For the text-containing cell, return its midpoint in [X, Y] coordinate format. 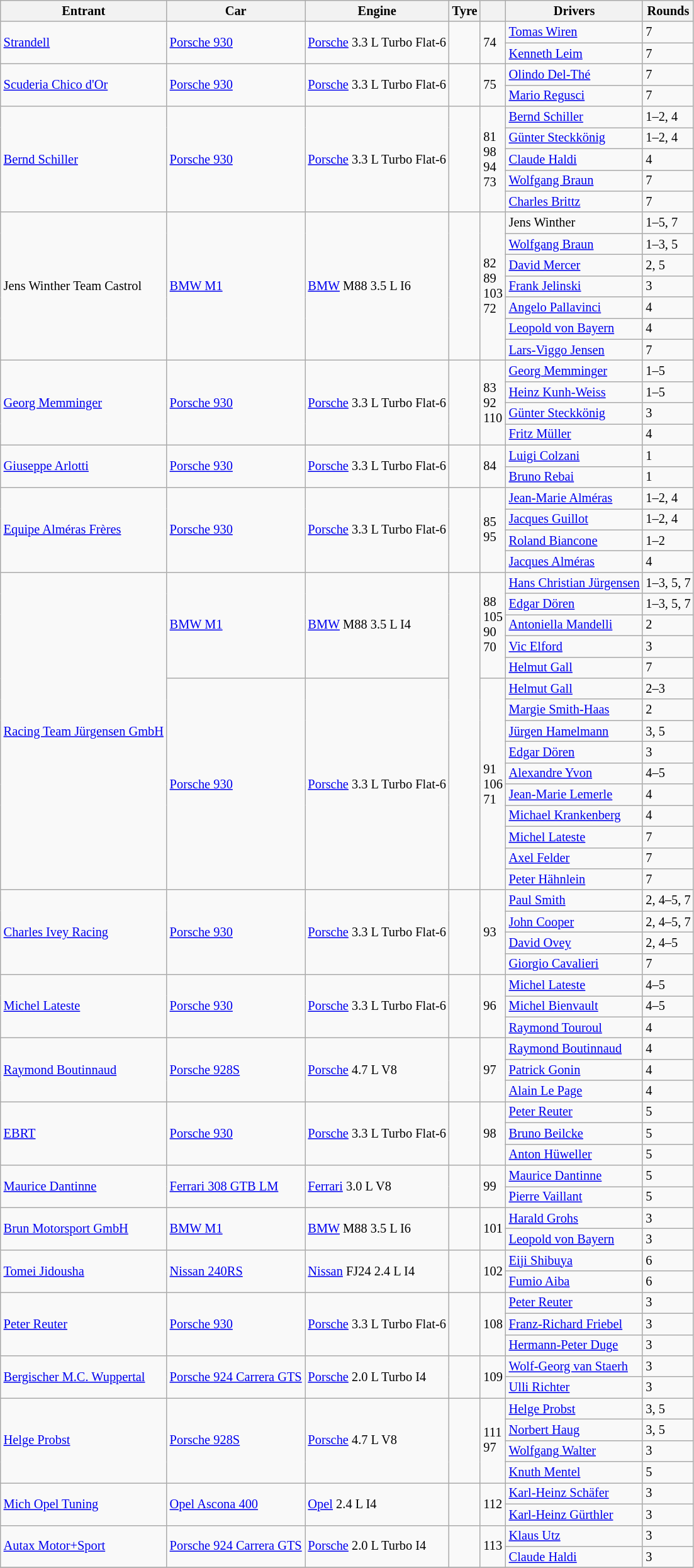
Vic Elford [574, 646]
Racing Team Jürgensen GmbH [84, 731]
1–2 [668, 540]
1–3, 5 [668, 244]
1–5, 7 [668, 223]
109 [493, 1377]
Giorgio Cavalieri [574, 964]
Karl-Heinz Schäfer [574, 1493]
Michel Bienvault [574, 1006]
108 [493, 1324]
Roland Biancone [574, 540]
Jean-Marie Alméras [574, 498]
Paul Smith [574, 900]
98 [493, 1133]
Nissan FJ24 2.4 L I4 [378, 1271]
Frank Jelinski [574, 286]
Antoniella Mandelli [574, 625]
Mich Opel Tuning [84, 1504]
Fumio Aiba [574, 1282]
EBRT [84, 1133]
75 [493, 84]
2–3 [668, 688]
Car [236, 11]
102 [493, 1271]
Karl-Heinz Gürthler [574, 1515]
Drivers [574, 11]
113 [493, 1547]
Jacques Alméras [574, 561]
96 [493, 1007]
Kenneth Leim [574, 53]
Fritz Müller [574, 434]
Wolfgang Walter [574, 1451]
Jens Winther Team Castrol [84, 286]
Alexandre Yvon [574, 773]
81989473 [493, 159]
Anton Hüweller [574, 1155]
David Mercer [574, 265]
Nissan 240RS [236, 1271]
Peter Hähnlein [574, 879]
Jürgen Hamelmann [574, 731]
Entrant [84, 11]
Ulli Richter [574, 1387]
8392110 [493, 403]
Charles Brittz [574, 201]
Franz-Richard Friebel [574, 1324]
Hermann-Peter Duge [574, 1345]
Autax Motor+Sport [84, 1547]
Pierre Vaillant [574, 1197]
Tomei Jidousha [84, 1271]
John Cooper [574, 922]
Bruno Rebai [574, 477]
Harald Grohs [574, 1218]
97 [493, 1070]
93 [493, 932]
Raymond Touroul [574, 1028]
Axel Felder [574, 858]
Equipe Alméras Frères [84, 530]
2, 5 [668, 265]
Ferrari 308 GTB LM [236, 1185]
11197 [493, 1441]
Luigi Colzani [574, 456]
Charles Ivey Racing [84, 932]
Giuseppe Arlotti [84, 466]
Opel Ascona 400 [236, 1504]
Mario Regusci [574, 96]
Wolf-Georg van Staerh [574, 1366]
Engine [378, 11]
Tomas Wiren [574, 32]
881059070 [493, 625]
Strandell [84, 43]
David Ovey [574, 943]
Patrick Gonin [574, 1070]
Ferrari 3.0 L V8 [378, 1185]
Michael Krankenberg [574, 815]
Eiji Shibuya [574, 1260]
Heinz Kunh-Weiss [574, 392]
Opel 2.4 L I4 [378, 1504]
Knuth Mentel [574, 1472]
Tyre [465, 11]
Jean-Marie Lemerle [574, 795]
2, 4–5 [668, 943]
Scuderia Chico d'Or [84, 84]
101 [493, 1228]
99 [493, 1185]
Bergischer M.C. Wuppertal [84, 1377]
Norbert Haug [574, 1430]
Klaus Utz [574, 1536]
Hans Christian Jürgensen [574, 583]
Jacques Guillot [574, 519]
Alain Le Page [574, 1091]
112 [493, 1504]
9110671 [493, 784]
Rounds [668, 11]
Lars-Viggo Jensen [574, 350]
Jens Winther [574, 223]
Angelo Pallavinci [574, 308]
8595 [493, 530]
Brun Motorsport GmbH [84, 1228]
828910372 [493, 286]
74 [493, 43]
Margie Smith-Haas [574, 710]
BMW M88 3.5 L I4 [378, 625]
Olindo Del-Thé [574, 74]
84 [493, 466]
Bruno Beilcke [574, 1133]
